Identify which cell holds the provided text, then report its [x, y] central coordinate. 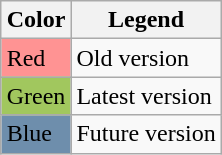
Latest version [146, 96]
Future version [146, 134]
Blue [36, 134]
Legend [146, 20]
Red [36, 58]
Old version [146, 58]
Color [36, 20]
Green [36, 96]
